Detect which cell encompasses the target text, then output its (X, Y) center coordinate. 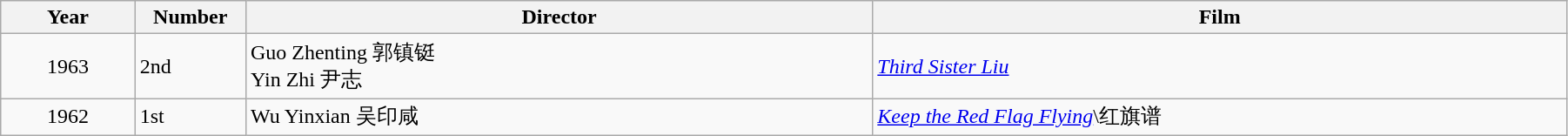
Year (68, 17)
1st (190, 117)
Wu Yinxian 吴印咸 (559, 117)
Number (190, 17)
Keep the Red Flag Flying\红旗谱 (1220, 117)
Third Sister Liu (1220, 66)
2nd (190, 66)
Director (559, 17)
Guo Zhenting 郭镇铤Yin Zhi 尹志 (559, 66)
1962 (68, 117)
1963 (68, 66)
Film (1220, 17)
